Capture the cell that displays the provided text and extract its (X, Y) central coordinate. 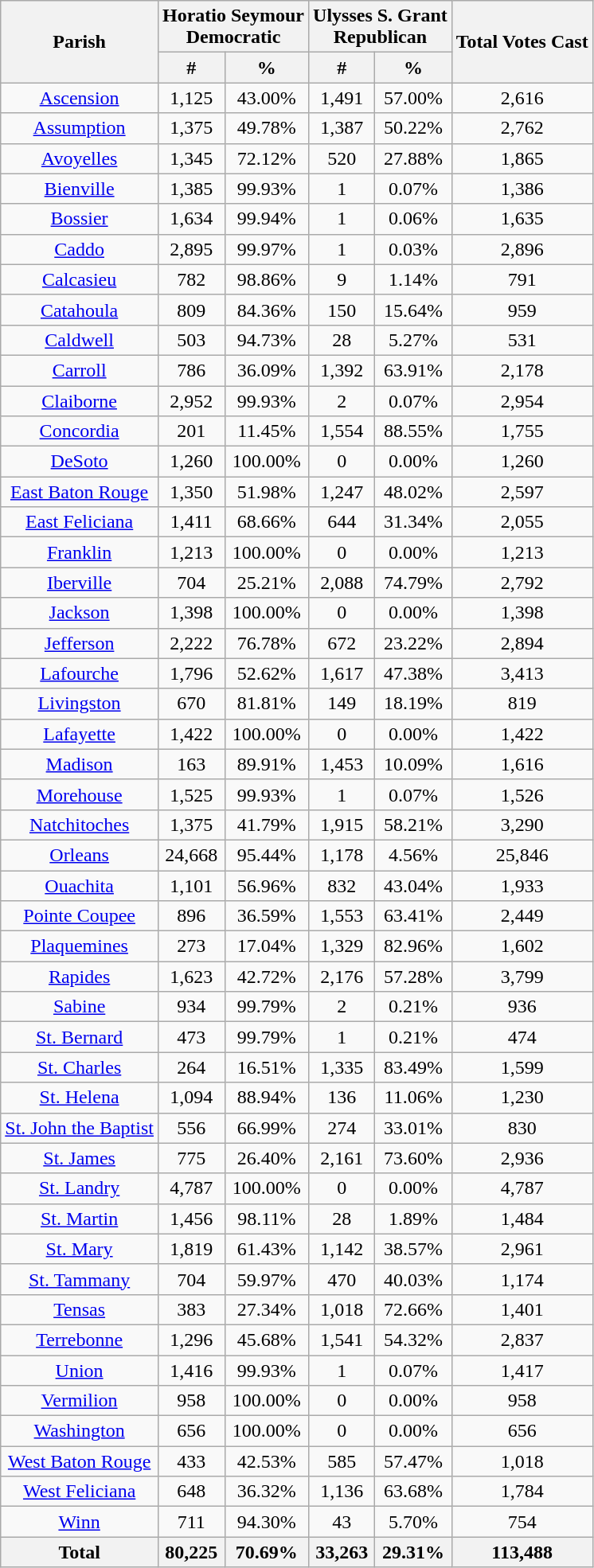
934 (191, 1007)
163 (191, 764)
41.79% (266, 825)
Plaquemines (80, 946)
48.02% (413, 492)
57.28% (413, 977)
1,755 (522, 431)
754 (522, 1522)
Natchitoches (80, 825)
St. James (80, 1158)
St. Mary (80, 1249)
49.78% (266, 128)
82.96% (413, 946)
809 (191, 310)
Sabine (80, 1007)
63.91% (413, 370)
73.60% (413, 1158)
2,055 (522, 522)
473 (191, 1037)
1,541 (342, 1340)
Morehouse (80, 794)
Tensas (80, 1309)
520 (342, 158)
Vermilion (80, 1401)
Franklin (80, 552)
59.97% (266, 1279)
Catahoula (80, 310)
Orleans (80, 855)
1,525 (191, 794)
36.59% (266, 916)
45.68% (266, 1340)
Washington (80, 1431)
St. Helena (80, 1098)
56.96% (266, 886)
Lafourche (80, 673)
76.78% (266, 643)
383 (191, 1309)
832 (342, 886)
27.88% (413, 158)
2,961 (522, 1249)
43.04% (413, 886)
711 (191, 1522)
Claiborne (80, 400)
503 (191, 340)
36.32% (266, 1492)
Caldwell (80, 340)
136 (342, 1098)
68.66% (266, 522)
531 (522, 340)
3,413 (522, 673)
786 (191, 370)
959 (522, 310)
Calcasieu (80, 279)
98.11% (266, 1219)
1,453 (342, 764)
61.43% (266, 1249)
2,954 (522, 400)
556 (191, 1128)
1,136 (342, 1492)
58.21% (413, 825)
11.06% (413, 1098)
94.73% (266, 340)
2,597 (522, 492)
1,125 (191, 98)
Jefferson (80, 643)
149 (342, 704)
896 (191, 916)
2,895 (191, 249)
Terrebonne (80, 1340)
1,796 (191, 673)
1,392 (342, 370)
East Feliciana (80, 522)
819 (522, 704)
Horatio SeymourDemocratic (233, 27)
Rapides (80, 977)
15.64% (413, 310)
63.41% (413, 916)
2,088 (342, 583)
Bossier (80, 219)
1,634 (191, 219)
2,222 (191, 643)
Pointe Coupee (80, 916)
70.69% (266, 1552)
274 (342, 1128)
42.72% (266, 977)
63.68% (413, 1492)
66.99% (266, 1128)
57.47% (413, 1461)
17.04% (266, 946)
1,411 (191, 522)
5.27% (413, 340)
470 (342, 1279)
1,554 (342, 431)
16.51% (266, 1067)
St. Martin (80, 1219)
54.32% (413, 1340)
89.91% (266, 764)
2,616 (522, 98)
1,230 (522, 1098)
1,345 (191, 158)
1,401 (522, 1309)
433 (191, 1461)
West Feliciana (80, 1492)
0.06% (413, 219)
791 (522, 279)
St. Tammany (80, 1279)
94.30% (266, 1522)
Jackson (80, 613)
95.44% (266, 855)
18.19% (413, 704)
2,896 (522, 249)
Ulysses S. GrantRepublican (381, 27)
1.14% (413, 279)
33,263 (342, 1552)
72.12% (266, 158)
Parish (80, 41)
25.21% (266, 583)
26.40% (266, 1158)
Livingston (80, 704)
1,617 (342, 673)
43.00% (266, 98)
11.45% (266, 431)
1,456 (191, 1219)
74.79% (413, 583)
40.03% (413, 1279)
84.36% (266, 310)
2,762 (522, 128)
Carroll (80, 370)
Winn (80, 1522)
2,161 (342, 1158)
Ouachita (80, 886)
Caddo (80, 249)
1,142 (342, 1249)
Madison (80, 764)
33.01% (413, 1128)
23.22% (413, 643)
2,176 (342, 977)
25,846 (522, 855)
1,174 (522, 1279)
644 (342, 522)
57.00% (413, 98)
51.98% (266, 492)
113,488 (522, 1552)
Lafayette (80, 734)
5.70% (413, 1522)
East Baton Rouge (80, 492)
1,101 (191, 886)
Avoyelles (80, 158)
2,178 (522, 370)
St. Landry (80, 1188)
1,819 (191, 1249)
2,449 (522, 916)
2,936 (522, 1158)
1,417 (522, 1370)
1,387 (342, 128)
1,491 (342, 98)
Total (80, 1552)
88.94% (266, 1098)
1,635 (522, 219)
52.62% (266, 673)
27.34% (266, 1309)
201 (191, 431)
99.97% (266, 249)
4.56% (413, 855)
50.22% (413, 128)
31.34% (413, 522)
775 (191, 1158)
99.94% (266, 219)
1,178 (342, 855)
Concordia (80, 431)
Total Votes Cast (522, 41)
1,386 (522, 189)
3,799 (522, 977)
36.09% (266, 370)
Bienville (80, 189)
38.57% (413, 1249)
830 (522, 1128)
1,865 (522, 158)
9 (342, 279)
Iberville (80, 583)
80,225 (191, 1552)
98.86% (266, 279)
St. John the Baptist (80, 1128)
St. Charles (80, 1067)
273 (191, 946)
Ascension (80, 98)
Assumption (80, 128)
648 (191, 1492)
24,668 (191, 855)
1,329 (342, 946)
1,335 (342, 1067)
72.66% (413, 1309)
1,933 (522, 886)
936 (522, 1007)
1,915 (342, 825)
264 (191, 1067)
81.81% (266, 704)
DeSoto (80, 462)
670 (191, 704)
1,296 (191, 1340)
1.89% (413, 1219)
43 (342, 1522)
St. Bernard (80, 1037)
1,553 (342, 916)
West Baton Rouge (80, 1461)
1,599 (522, 1067)
1,350 (191, 492)
1,484 (522, 1219)
3,290 (522, 825)
150 (342, 310)
1,094 (191, 1098)
1,623 (191, 977)
88.55% (413, 431)
1,416 (191, 1370)
1,616 (522, 764)
2,952 (191, 400)
83.49% (413, 1067)
2,792 (522, 583)
29.31% (413, 1552)
1,602 (522, 946)
782 (191, 279)
42.53% (266, 1461)
1,526 (522, 794)
Union (80, 1370)
1,247 (342, 492)
2,894 (522, 643)
1,385 (191, 189)
2,837 (522, 1340)
10.09% (413, 764)
0.03% (413, 249)
672 (342, 643)
585 (342, 1461)
474 (522, 1037)
1,784 (522, 1492)
47.38% (413, 673)
